Search for the cell housing the specified text and yield its (X, Y) center coordinate. 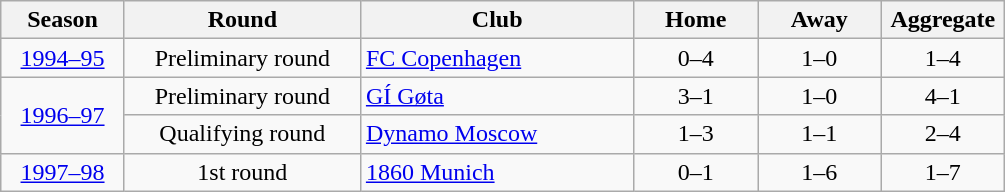
1860 Munich (497, 172)
FC Copenhagen (497, 58)
Club (497, 20)
1–3 (696, 134)
2–4 (943, 134)
Aggregate (943, 20)
1–7 (943, 172)
Dynamo Moscow (497, 134)
1st round (242, 172)
1996–97 (63, 115)
3–1 (696, 96)
Round (242, 20)
4–1 (943, 96)
Home (696, 20)
1–6 (820, 172)
1997–98 (63, 172)
GÍ Gøta (497, 96)
1994–95 (63, 58)
0–1 (696, 172)
0–4 (696, 58)
1–1 (820, 134)
Away (820, 20)
Season (63, 20)
Qualifying round (242, 134)
1–4 (943, 58)
